For the text-containing cell, return its midpoint in (x, y) coordinate format. 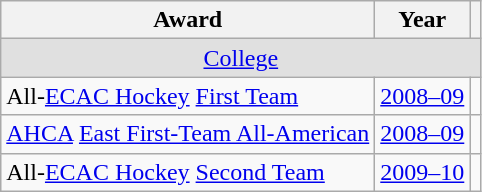
All-ECAC Hockey First Team (188, 96)
2009–10 (422, 172)
All-ECAC Hockey Second Team (188, 172)
Year (422, 20)
AHCA East First-Team All-American (188, 134)
College (241, 58)
Award (188, 20)
